Detect which cell encompasses the target text, then output its [x, y] center coordinate. 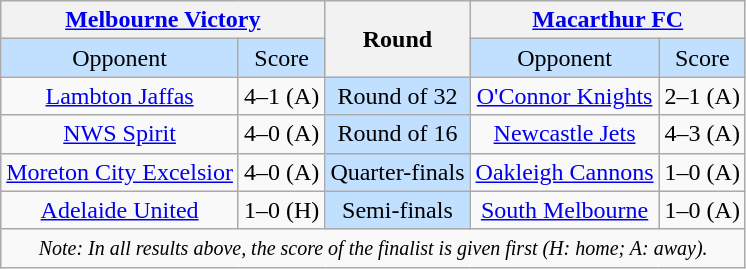
4–3 (A) [702, 134]
O'Connor Knights [564, 96]
2–1 (A) [702, 96]
Moreton City Excelsior [120, 172]
Round [398, 39]
Adelaide United [120, 210]
Note: In all results above, the score of the finalist is given first (H: home; A: away). [374, 248]
Quarter-finals [398, 172]
South Melbourne [564, 210]
Melbourne Victory [163, 20]
Lambton Jaffas [120, 96]
Round of 32 [398, 96]
4–1 (A) [281, 96]
Newcastle Jets [564, 134]
Semi-finals [398, 210]
Macarthur FC [608, 20]
1–0 (H) [281, 210]
NWS Spirit [120, 134]
Oakleigh Cannons [564, 172]
Round of 16 [398, 134]
